Pinpoint the cell where the given text exists, returning its [x, y] midpoint coordinate. 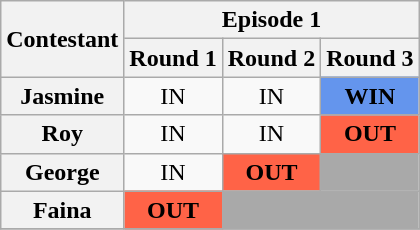
Round 2 [271, 58]
Round 1 [173, 58]
WIN [370, 96]
George [62, 172]
Contestant [62, 39]
Roy [62, 134]
Episode 1 [272, 20]
Round 3 [370, 58]
Jasmine [62, 96]
Faina [62, 210]
